Detect which cell encompasses the target text, then output its (X, Y) center coordinate. 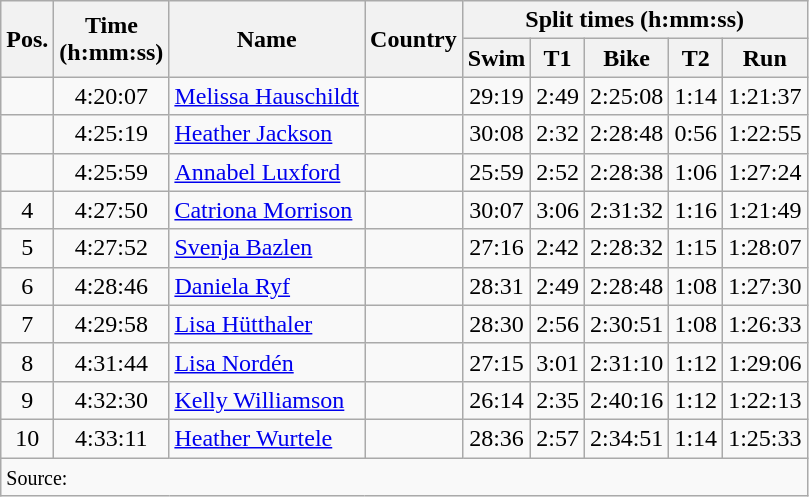
1:22:55 (765, 134)
4:25:59 (112, 172)
3:06 (558, 210)
28:30 (496, 324)
5 (28, 248)
2:30:51 (626, 324)
3:01 (558, 362)
1:25:33 (765, 438)
Annabel Luxford (267, 172)
1:29:06 (765, 362)
Split times (h:mm:ss) (634, 20)
1:26:33 (765, 324)
7 (28, 324)
1:22:13 (765, 400)
1:27:24 (765, 172)
1:15 (696, 248)
T1 (558, 58)
2:31:32 (626, 210)
29:19 (496, 96)
4:32:30 (112, 400)
2:31:10 (626, 362)
2:28:38 (626, 172)
4:29:58 (112, 324)
2:35 (558, 400)
27:16 (496, 248)
2:42 (558, 248)
Lisa Nordén (267, 362)
Bike (626, 58)
25:59 (496, 172)
2:40:16 (626, 400)
0:56 (696, 134)
4:25:19 (112, 134)
1:16 (696, 210)
28:36 (496, 438)
Pos. (28, 39)
T2 (696, 58)
1:21:37 (765, 96)
4:27:52 (112, 248)
2:57 (558, 438)
Name (267, 39)
Catriona Morrison (267, 210)
2:28:32 (626, 248)
Daniela Ryf (267, 286)
2:25:08 (626, 96)
4:20:07 (112, 96)
2:34:51 (626, 438)
Time(h:mm:ss) (112, 39)
2:56 (558, 324)
Melissa Hauschildt (267, 96)
10 (28, 438)
Swim (496, 58)
2:52 (558, 172)
1:06 (696, 172)
9 (28, 400)
4:31:44 (112, 362)
1:27:30 (765, 286)
4:27:50 (112, 210)
6 (28, 286)
1:28:07 (765, 248)
27:15 (496, 362)
1:21:49 (765, 210)
8 (28, 362)
Country (414, 39)
30:07 (496, 210)
4 (28, 210)
Source: (404, 477)
4:28:46 (112, 286)
Run (765, 58)
26:14 (496, 400)
Lisa Hütthaler (267, 324)
Heather Wurtele (267, 438)
Svenja Bazlen (267, 248)
30:08 (496, 134)
Heather Jackson (267, 134)
4:33:11 (112, 438)
28:31 (496, 286)
Kelly Williamson (267, 400)
2:32 (558, 134)
